From the cell containing the given text, extract its center point as (x, y) coordinate. 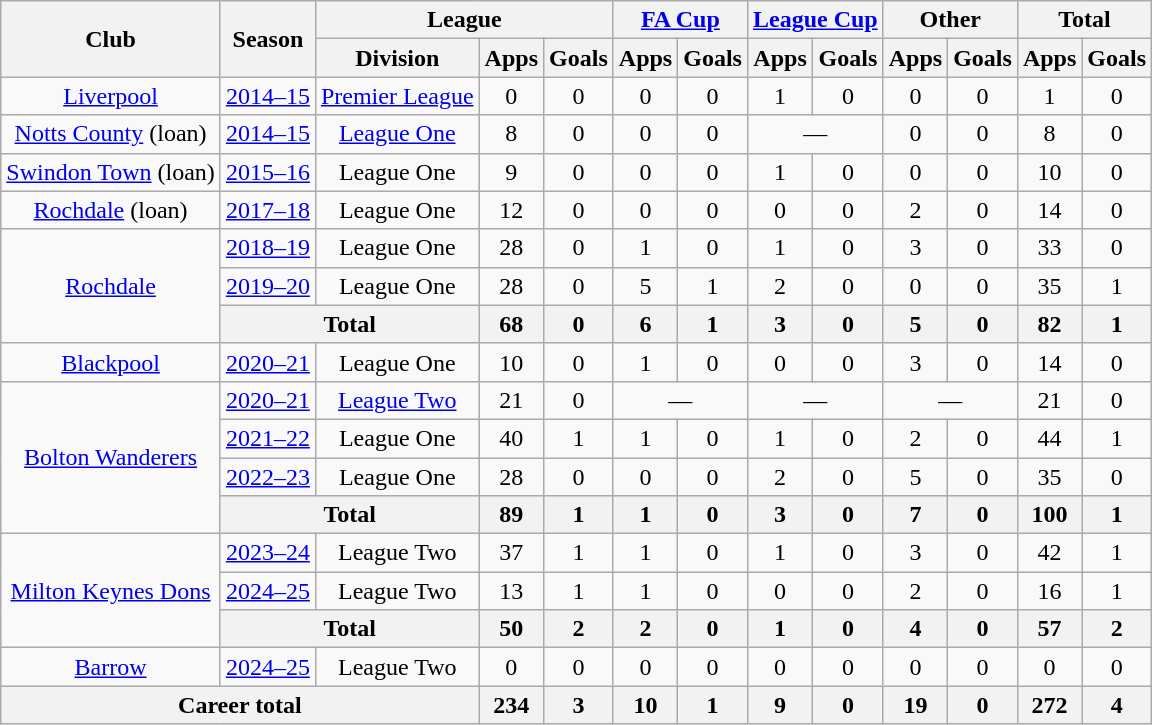
Career total (240, 705)
6 (645, 324)
7 (915, 515)
Division (397, 58)
Liverpool (111, 96)
Swindon Town (loan) (111, 172)
Bolton Wanderers (111, 457)
2019–20 (268, 286)
19 (915, 705)
68 (511, 324)
Season (268, 39)
82 (1049, 324)
Other (950, 20)
37 (511, 553)
Club (111, 39)
42 (1049, 553)
Premier League (397, 96)
2023–24 (268, 553)
44 (1049, 438)
40 (511, 438)
Rochdale (111, 286)
League Cup (815, 20)
57 (1049, 629)
13 (511, 591)
FA Cup (680, 20)
Milton Keynes Dons (111, 591)
2021–22 (268, 438)
Blackpool (111, 362)
2017–18 (268, 210)
Barrow (111, 667)
100 (1049, 515)
2022–23 (268, 477)
12 (511, 210)
Rochdale (loan) (111, 210)
272 (1049, 705)
Notts County (loan) (111, 134)
33 (1049, 248)
League (464, 20)
89 (511, 515)
50 (511, 629)
16 (1049, 591)
2015–16 (268, 172)
2018–19 (268, 248)
234 (511, 705)
